From the cell containing the given text, extract its center point as [X, Y] coordinate. 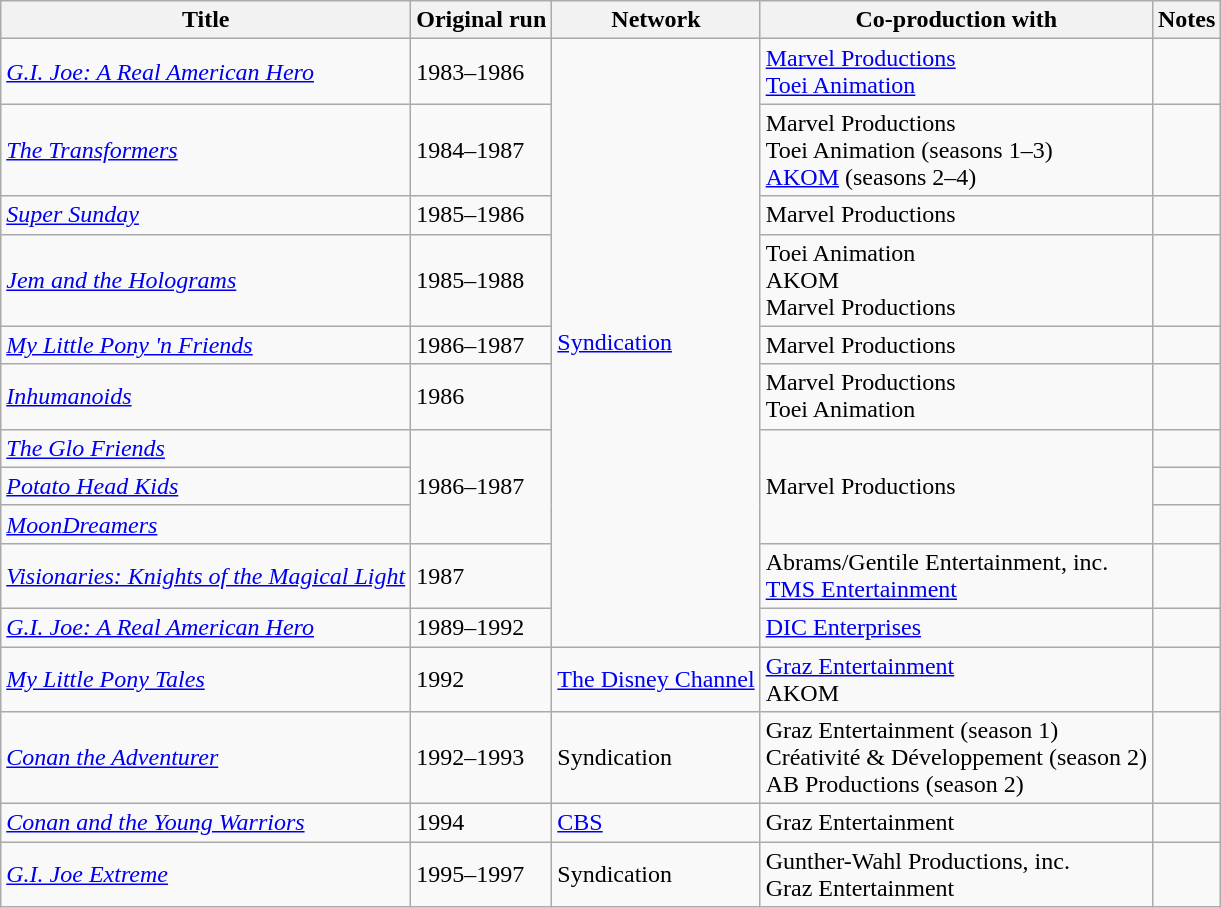
My Little Pony Tales [206, 678]
1992 [482, 678]
Co-production with [956, 20]
Network [656, 20]
Original run [482, 20]
The Disney Channel [656, 678]
Super Sunday [206, 215]
1992–1993 [482, 758]
Potato Head Kids [206, 486]
Graz Entertainment [956, 823]
1985–1988 [482, 280]
My Little Pony 'n Friends [206, 345]
Inhumanoids [206, 396]
G.I. Joe Extreme [206, 874]
Notes [1186, 20]
CBS [656, 823]
Abrams/Gentile Entertainment, inc.TMS Entertainment [956, 576]
Graz EntertainmentAKOM [956, 678]
DIC Enterprises [956, 627]
Jem and the Holograms [206, 280]
1987 [482, 576]
1983–1986 [482, 72]
Marvel ProductionsToei Animation (seasons 1–3)AKOM (seasons 2–4) [956, 150]
Conan and the Young Warriors [206, 823]
1985–1986 [482, 215]
1989–1992 [482, 627]
1995–1997 [482, 874]
MoonDreamers [206, 524]
Graz Entertainment (season 1)Créativité & Développement (season 2)AB Productions (season 2) [956, 758]
1994 [482, 823]
1984–1987 [482, 150]
The Glo Friends [206, 448]
Conan the Adventurer [206, 758]
Title [206, 20]
1986 [482, 396]
Toei AnimationAKOMMarvel Productions [956, 280]
Gunther-Wahl Productions, inc.Graz Entertainment [956, 874]
The Transformers [206, 150]
Visionaries: Knights of the Magical Light [206, 576]
